Capture the cell that displays the provided text and extract its (X, Y) central coordinate. 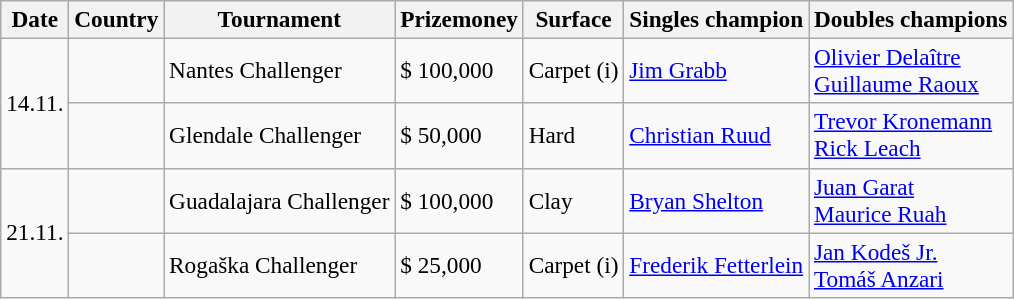
Bryan Shelton (716, 200)
Singles champion (716, 19)
Olivier Delaître Guillaume Raoux (911, 70)
Surface (574, 19)
$ 25,000 (459, 264)
14.11. (35, 103)
Hard (574, 136)
Jan Kodeš Jr. Tomáš Anzari (911, 264)
Guadalajara Challenger (280, 200)
$ 50,000 (459, 136)
Christian Ruud (716, 136)
Country (116, 19)
Rogaška Challenger (280, 264)
Date (35, 19)
Trevor Kronemann Rick Leach (911, 136)
Doubles champions (911, 19)
Nantes Challenger (280, 70)
Glendale Challenger (280, 136)
Jim Grabb (716, 70)
Clay (574, 200)
Tournament (280, 19)
Juan Garat Maurice Ruah (911, 200)
Frederik Fetterlein (716, 264)
Prizemoney (459, 19)
21.11. (35, 233)
